Pinpoint the cell where the given text exists, returning its (x, y) midpoint coordinate. 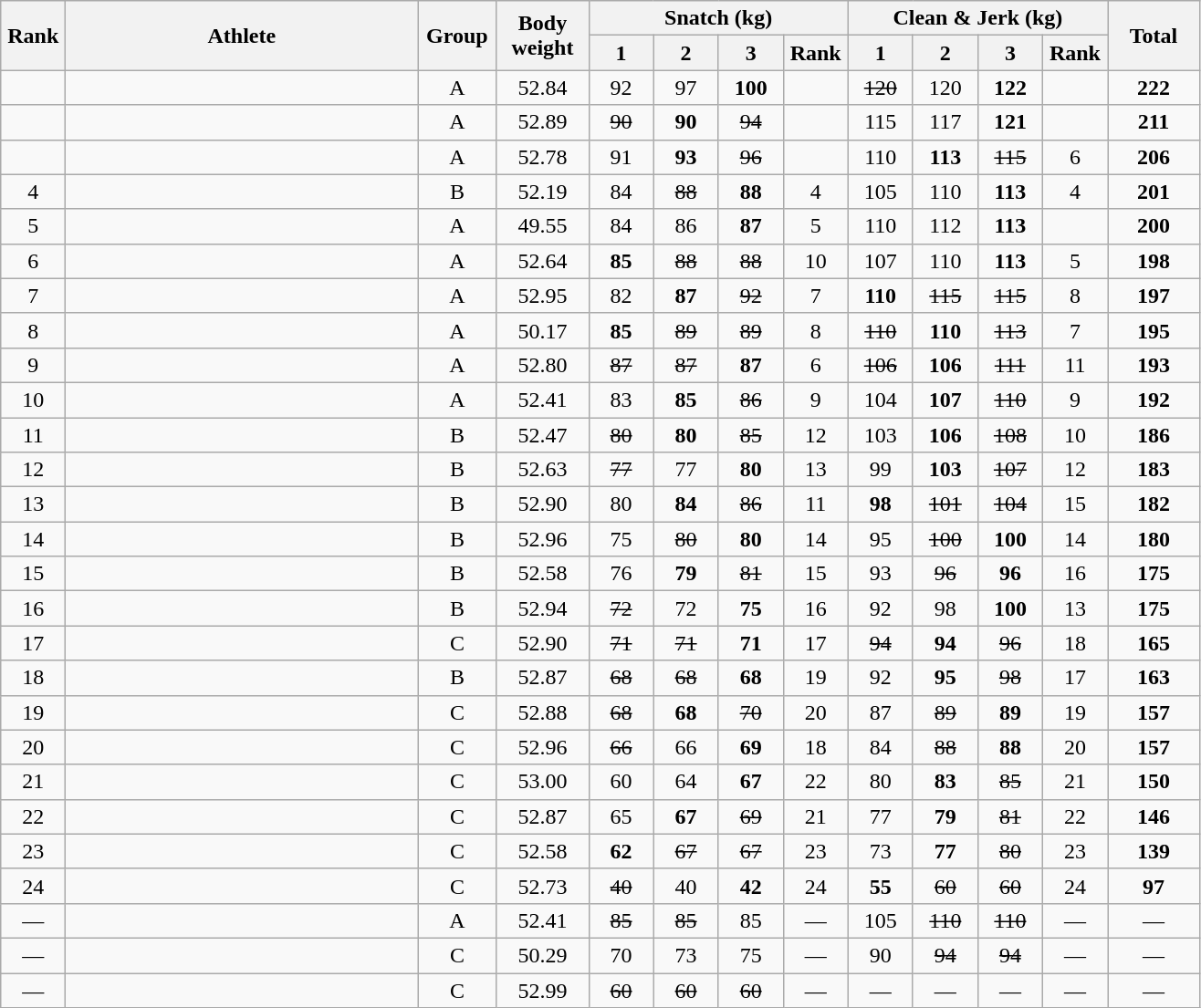
76 (621, 574)
200 (1154, 226)
62 (621, 851)
101 (945, 504)
52.63 (542, 470)
50.17 (542, 330)
198 (1154, 261)
111 (1009, 365)
52.78 (542, 157)
108 (1009, 435)
64 (686, 782)
192 (1154, 400)
50.29 (542, 955)
55 (880, 886)
52.89 (542, 122)
117 (945, 122)
121 (1009, 122)
180 (1154, 539)
52.64 (542, 261)
52.99 (542, 990)
Group (457, 36)
122 (1009, 88)
Body weight (542, 36)
206 (1154, 157)
163 (1154, 678)
65 (621, 816)
201 (1154, 192)
52.47 (542, 435)
82 (621, 296)
211 (1154, 122)
112 (945, 226)
91 (621, 157)
Total (1154, 36)
52.94 (542, 608)
53.00 (542, 782)
195 (1154, 330)
Athlete (242, 36)
Clean & Jerk (kg) (977, 18)
52.95 (542, 296)
52.19 (542, 192)
52.80 (542, 365)
42 (750, 886)
183 (1154, 470)
146 (1154, 816)
99 (880, 470)
49.55 (542, 226)
150 (1154, 782)
52.84 (542, 88)
165 (1154, 643)
Snatch (kg) (718, 18)
222 (1154, 88)
186 (1154, 435)
52.88 (542, 712)
197 (1154, 296)
52.73 (542, 886)
193 (1154, 365)
139 (1154, 851)
182 (1154, 504)
